Return the [x, y] coordinate for the center point of the cell that contains the specified text.  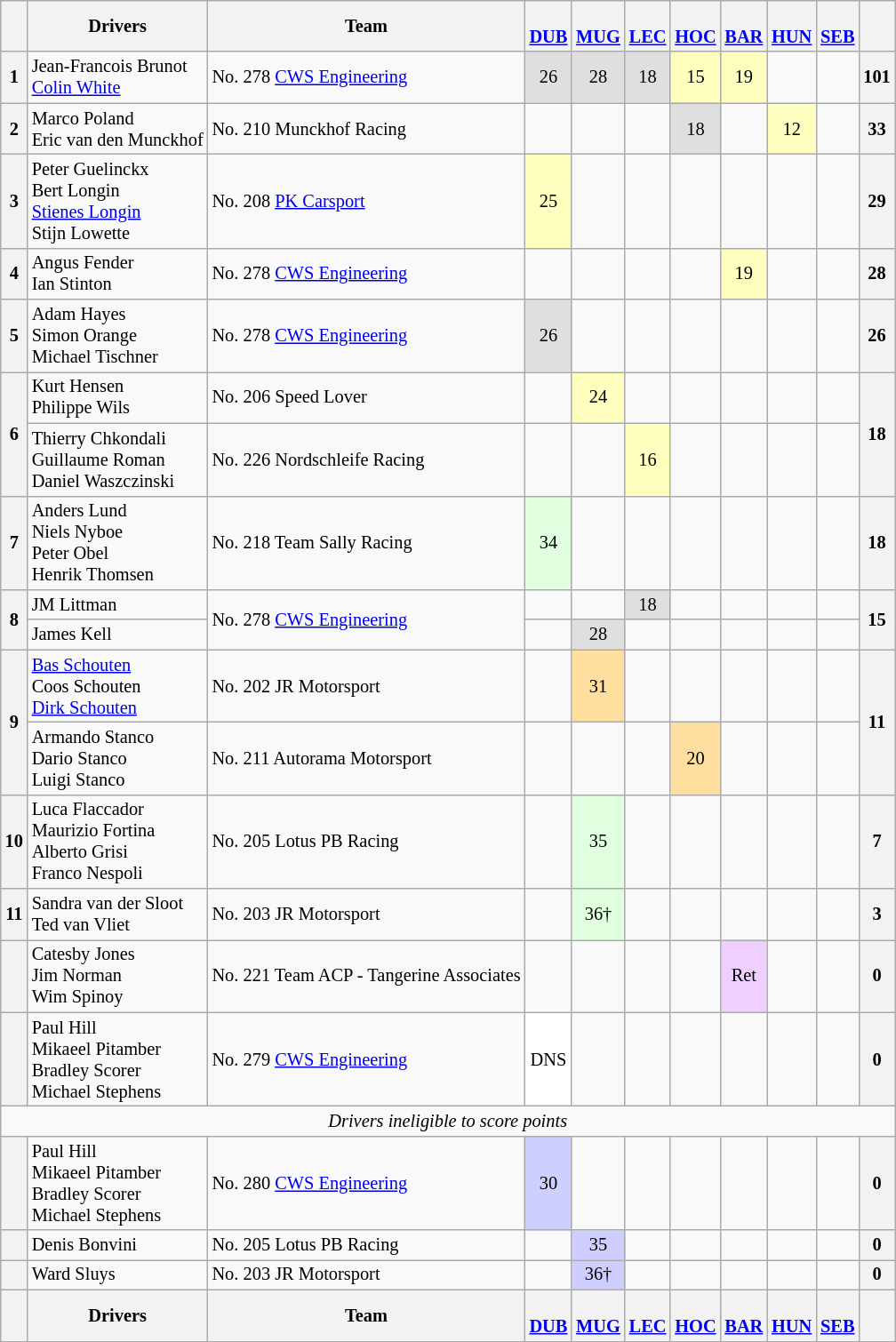
No. 206 Speed Lover [366, 397]
10 [14, 842]
2 [14, 129]
16 [648, 459]
5 [14, 336]
6 [14, 434]
No. 208 PK Carsport [366, 201]
No. 210 Munckhof Racing [366, 129]
29 [876, 201]
Marco Poland Eric van den Munckhof [117, 129]
Jean-Francois Brunot Colin White [117, 77]
Adam Hayes Simon Orange Michael Tischner [117, 336]
Peter Guelinckx Bert Longin Stienes Longin Stijn Lowette [117, 201]
No. 221 Team ACP - Tangerine Associates [366, 976]
31 [598, 686]
No. 279 CWS Engineering [366, 1059]
Sandra van der Sloot Ted van Vliet [117, 915]
James Kell [117, 635]
33 [876, 129]
8 [14, 619]
Kurt Hensen Philippe Wils [117, 397]
No. 280 CWS Engineering [366, 1183]
12 [791, 129]
Ward Sluys [117, 1274]
9 [14, 722]
Armando Stanco Dario Stanco Luigi Stanco [117, 758]
JM Littman [117, 604]
Ret [743, 976]
Thierry Chkondali Guillaume Roman Daniel Waszczinski [117, 459]
No. 218 Team Sally Racing [366, 543]
20 [695, 758]
Bas Schouten Coos Schouten Dirk Schouten [117, 686]
DNS [549, 1059]
24 [598, 397]
101 [876, 77]
Anders Lund Niels Nyboe Peter Obel Henrik Thomsen [117, 543]
No. 226 Nordschleife Racing [366, 459]
Luca Flaccador Maurizio Fortina Alberto Grisi Franco Nespoli [117, 842]
Catesby Jones Jim Norman Wim Spinoy [117, 976]
1 [14, 77]
No. 202 JR Motorsport [366, 686]
No. 211 Autorama Motorsport [366, 758]
25 [549, 201]
Denis Bonvini [117, 1245]
30 [549, 1183]
Drivers ineligible to score points [448, 1121]
Angus Fender Ian Stinton [117, 274]
34 [549, 543]
4 [14, 274]
